Capture the cell that displays the provided text and extract its [X, Y] central coordinate. 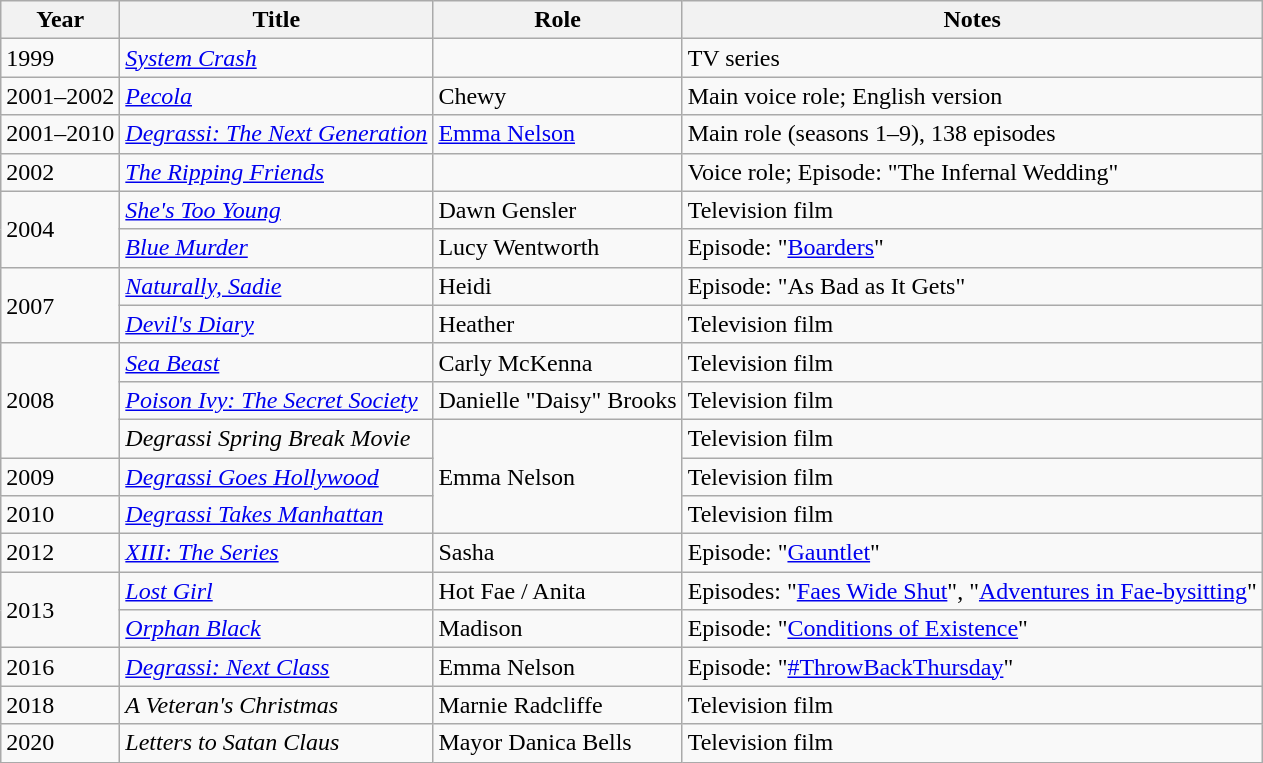
Main role (seasons 1–9), 138 episodes [972, 134]
2012 [60, 553]
Heather [558, 324]
2010 [60, 515]
Dawn Gensler [558, 210]
Degrassi: The Next Generation [276, 134]
Episodes: "Faes Wide Shut", "Adventures in Fae-bysitting" [972, 591]
Notes [972, 20]
2004 [60, 229]
2018 [60, 705]
1999 [60, 58]
Degrassi Takes Manhattan [276, 515]
2016 [60, 667]
2001–2002 [60, 96]
Main voice role; English version [972, 96]
Episode: "Gauntlet" [972, 553]
A Veteran's Christmas [276, 705]
Sasha [558, 553]
Title [276, 20]
Naturally, Sadie [276, 286]
Lost Girl [276, 591]
Marnie Radcliffe [558, 705]
TV series [972, 58]
Poison Ivy: The Secret Society [276, 400]
Hot Fae / Anita [558, 591]
Episode: "#ThrowBackThursday" [972, 667]
Degrassi: Next Class [276, 667]
Degrassi Spring Break Movie [276, 438]
Role [558, 20]
Year [60, 20]
Chewy [558, 96]
2007 [60, 305]
Voice role; Episode: "The Infernal Wedding" [972, 172]
Devil's Diary [276, 324]
The Ripping Friends [276, 172]
Danielle "Daisy" Brooks [558, 400]
Episode: "As Bad as It Gets" [972, 286]
2013 [60, 610]
2009 [60, 477]
2020 [60, 743]
Degrassi Goes Hollywood [276, 477]
Orphan Black [276, 629]
Mayor Danica Bells [558, 743]
Madison [558, 629]
Letters to Satan Claus [276, 743]
She's Too Young [276, 210]
Carly McKenna [558, 362]
Blue Murder [276, 248]
Heidi [558, 286]
Sea Beast [276, 362]
Episode: "Conditions of Existence" [972, 629]
Episode: "Boarders" [972, 248]
XIII: The Series [276, 553]
Pecola [276, 96]
2001–2010 [60, 134]
Lucy Wentworth [558, 248]
2002 [60, 172]
System Crash [276, 58]
2008 [60, 400]
